Detect which cell encompasses the target text, then output its [x, y] center coordinate. 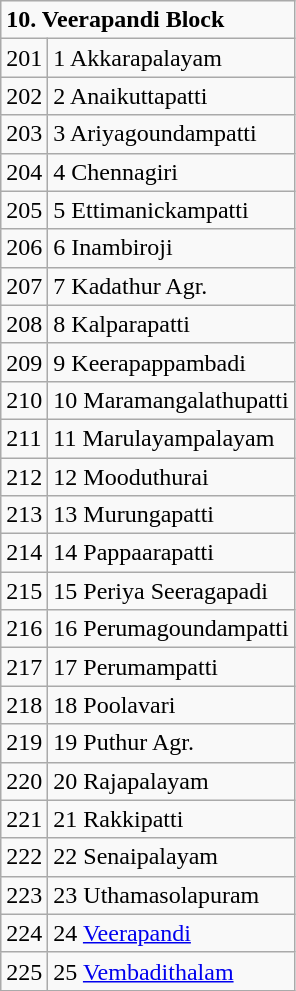
210 [24, 400]
20 Rajapalayam [171, 781]
206 [24, 248]
225 [24, 971]
203 [24, 134]
217 [24, 667]
212 [24, 477]
15 Periya Seeragapadi [171, 591]
22 Senaipalayam [171, 857]
221 [24, 819]
204 [24, 172]
2 Anaikuttapatti [171, 96]
17 Perumampatti [171, 667]
24 Veerapandi [171, 933]
10. Veerapandi Block [148, 20]
224 [24, 933]
216 [24, 629]
211 [24, 438]
209 [24, 362]
5 Ettimanickampatti [171, 210]
23 Uthamasolapuram [171, 895]
207 [24, 286]
7 Kadathur Agr. [171, 286]
14 Pappaarapatti [171, 553]
1 Akkarapalayam [171, 58]
6 Inambiroji [171, 248]
18 Poolavari [171, 705]
16 Perumagoundampatti [171, 629]
201 [24, 58]
9 Keerapappambadi [171, 362]
8 Kalparapatti [171, 324]
214 [24, 553]
3 Ariyagoundampatti [171, 134]
205 [24, 210]
222 [24, 857]
223 [24, 895]
12 Mooduthurai [171, 477]
11 Marulayampalayam [171, 438]
21 Rakkipatti [171, 819]
220 [24, 781]
215 [24, 591]
213 [24, 515]
218 [24, 705]
219 [24, 743]
19 Puthur Agr. [171, 743]
208 [24, 324]
4 Chennagiri [171, 172]
13 Murungapatti [171, 515]
202 [24, 96]
25 Vembadithalam [171, 971]
10 Maramangalathupatti [171, 400]
